Find where the given text appears and provide that cell's center as [X, Y] coordinate. 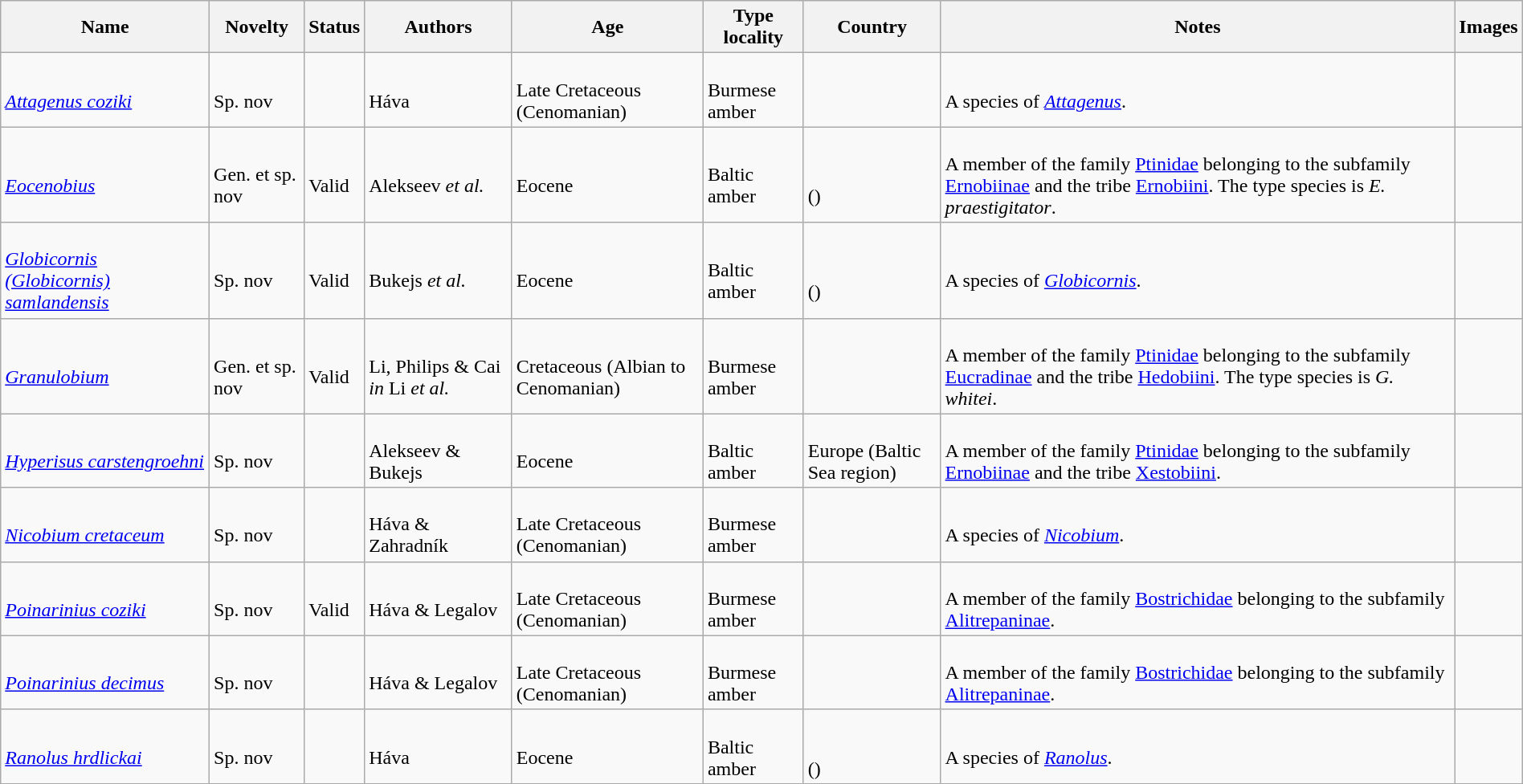
Novelty [257, 27]
Bukejs et al. [439, 270]
A species of Nicobium. [1198, 525]
Hyperisus carstengroehni [105, 451]
Country [872, 27]
Granulobium [105, 366]
Cretaceous (Albian to Cenomanian) [607, 366]
Globicornis (Globicornis) samlandensis [105, 270]
Images [1488, 27]
A member of the family Ptinidae belonging to the subfamily Eucradinae and the tribe Hedobiini. The type species is G. whitei. [1198, 366]
Attagenus coziki [105, 90]
Status [334, 27]
Háva & Zahradník [439, 525]
Ranolus hrdlickai [105, 746]
Li, Philips & Cai in Li et al. [439, 366]
Alekseev et al. [439, 175]
A species of Globicornis. [1198, 270]
Notes [1198, 27]
A species of Attagenus. [1198, 90]
Poinarinius coziki [105, 598]
A member of the family Ptinidae belonging to the subfamily Ernobiinae and the tribe Ernobiini. The type species is E. praestigitator. [1198, 175]
A member of the family Ptinidae belonging to the subfamily Ernobiinae and the tribe Xestobiini. [1198, 451]
Age [607, 27]
Poinarinius decimus [105, 672]
Nicobium cretaceum [105, 525]
Eocenobius [105, 175]
Name [105, 27]
A species of Ranolus. [1198, 746]
Alekseev & Bukejs [439, 451]
Authors [439, 27]
Type locality [753, 27]
Europe (Baltic Sea region) [872, 451]
